Pinpoint the cell where the given text exists, returning its (x, y) midpoint coordinate. 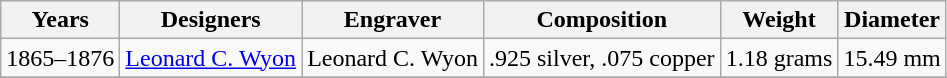
Designers (211, 20)
1865–1876 (60, 58)
Composition (602, 20)
Weight (779, 20)
Engraver (393, 20)
Years (60, 20)
.925 silver, .075 copper (602, 58)
1.18 grams (779, 58)
15.49 mm (892, 58)
Diameter (892, 20)
